Provide the (X, Y) coordinate of the cell's center where the given text is located.  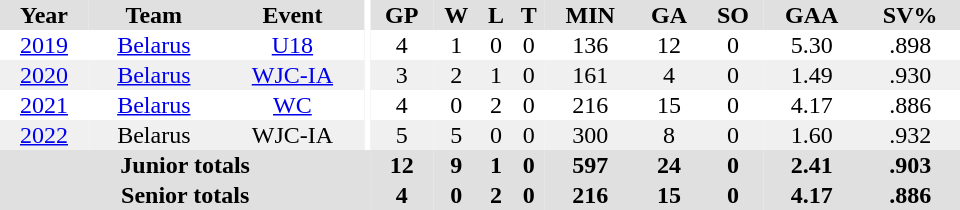
8 (668, 135)
Year (44, 15)
2020 (44, 75)
GP (402, 15)
SV% (910, 15)
2022 (44, 135)
9 (456, 165)
.903 (910, 165)
300 (590, 135)
Team (154, 15)
24 (668, 165)
597 (590, 165)
5.30 (812, 45)
WC (293, 105)
.930 (910, 75)
U18 (293, 45)
L (496, 15)
1.49 (812, 75)
SO (733, 15)
Event (293, 15)
GA (668, 15)
Senior totals (185, 195)
136 (590, 45)
2.41 (812, 165)
1.60 (812, 135)
W (456, 15)
GAA (812, 15)
.932 (910, 135)
161 (590, 75)
Junior totals (185, 165)
MIN (590, 15)
2021 (44, 105)
3 (402, 75)
2019 (44, 45)
.898 (910, 45)
T (528, 15)
